For the text-containing cell, return its midpoint in [x, y] coordinate format. 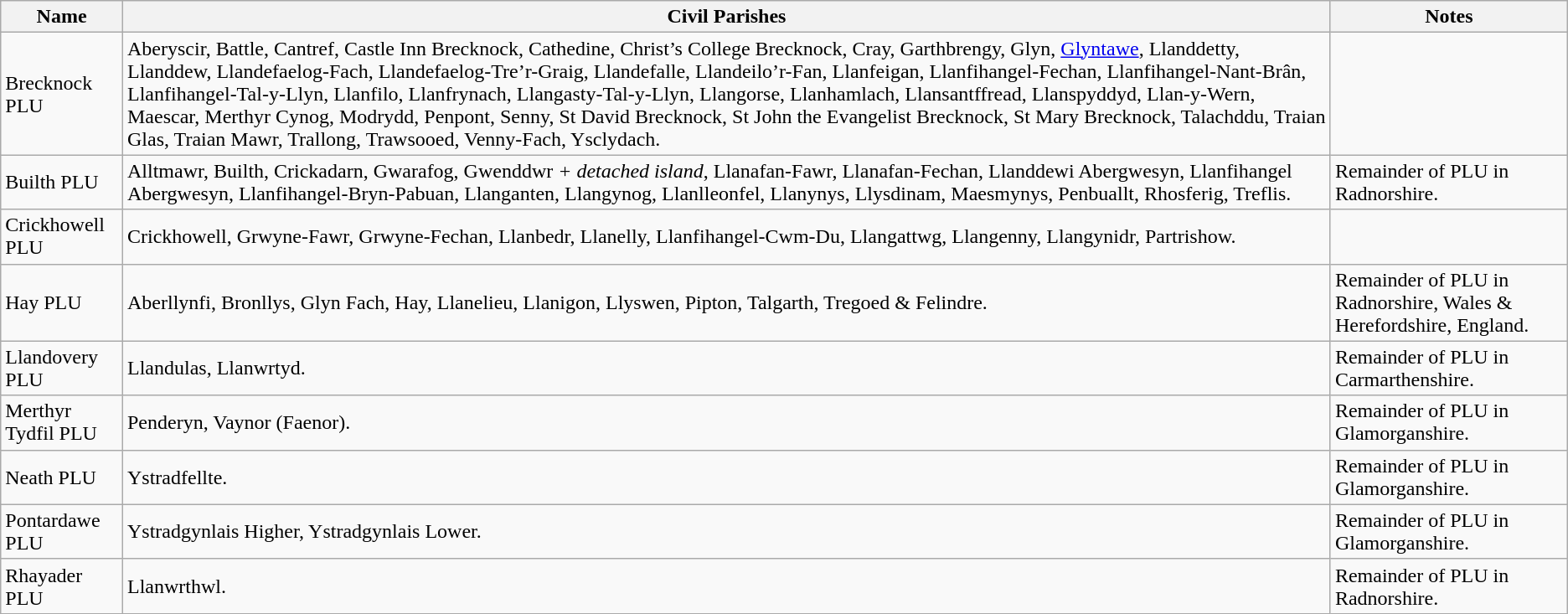
Aberllynfi, Bronllys, Glyn Fach, Hay, Llanelieu, Llanigon, Llyswen, Pipton, Talgarth, Tregoed & Felindre. [726, 302]
Llanwrthwl. [726, 586]
Llandovery PLU [62, 369]
Remainder of PLU in Carmarthenshire. [1449, 369]
Ystradgynlais Higher, Ystradgynlais Lower. [726, 531]
Merthyr Tydfil PLU [62, 422]
Notes [1449, 17]
Builth PLU [62, 183]
Neath PLU [62, 477]
Ystradfellte. [726, 477]
Rhayader PLU [62, 586]
Crickhowell PLU [62, 236]
Penderyn, Vaynor (Faenor). [726, 422]
Llandulas, Llanwrtyd. [726, 369]
Hay PLU [62, 302]
Civil Parishes [726, 17]
Name [62, 17]
Brecknock PLU [62, 94]
Pontardawe PLU [62, 531]
Remainder of PLU in Radnorshire, Wales & Herefordshire, England. [1449, 302]
Crickhowell, Grwyne-Fawr, Grwyne-Fechan, Llanbedr, Llanelly, Llanfihangel-Cwm-Du, Llangattwg, Llangenny, Llangynidr, Partrishow. [726, 236]
